Determine the [x, y] coordinate at the center of the cell enclosing the given text.  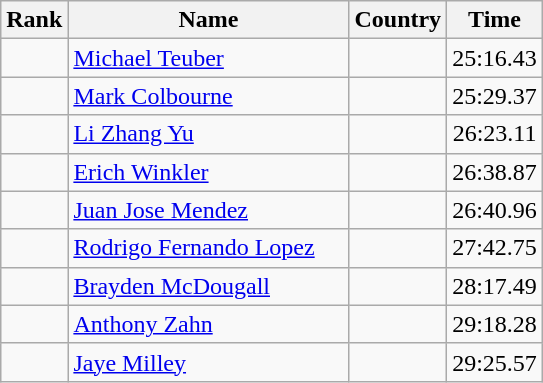
Rodrigo Fernando Lopez [208, 248]
Erich Winkler [208, 172]
28:17.49 [495, 286]
Michael Teuber [208, 58]
25:16.43 [495, 58]
26:23.11 [495, 134]
26:38.87 [495, 172]
27:42.75 [495, 248]
Anthony Zahn [208, 324]
29:18.28 [495, 324]
29:25.57 [495, 362]
Country [398, 20]
Jaye Milley [208, 362]
Li Zhang Yu [208, 134]
Name [208, 20]
Juan Jose Mendez [208, 210]
26:40.96 [495, 210]
Mark Colbourne [208, 96]
Rank [34, 20]
Brayden McDougall [208, 286]
25:29.37 [495, 96]
Time [495, 20]
